Identify which cell holds the provided text, then report its [X, Y] central coordinate. 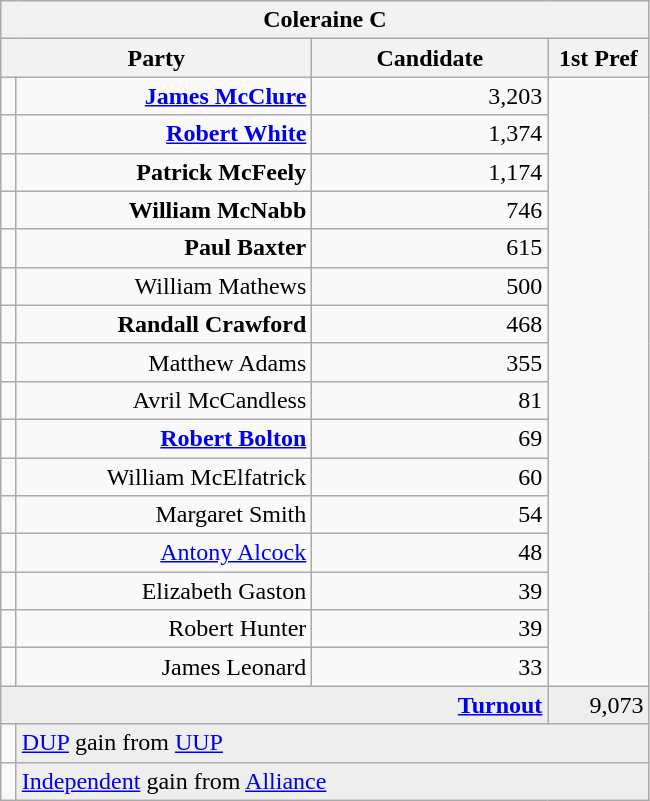
615 [430, 248]
1,174 [430, 172]
468 [430, 324]
33 [430, 667]
Coleraine C [325, 20]
Robert Hunter [164, 629]
Antony Alcock [164, 553]
Avril McCandless [164, 400]
Turnout [274, 705]
Robert Bolton [164, 438]
William Mathews [164, 286]
Randall Crawford [164, 324]
746 [430, 210]
James McClure [164, 96]
Patrick McFeely [164, 172]
James Leonard [164, 667]
60 [430, 477]
William McElfatrick [164, 477]
1st Pref [598, 58]
500 [430, 286]
Robert White [164, 134]
355 [430, 362]
Elizabeth Gaston [164, 591]
1,374 [430, 134]
69 [430, 438]
Party [156, 58]
Candidate [430, 58]
Matthew Adams [164, 362]
9,073 [598, 705]
DUP gain from UUP [332, 743]
Paul Baxter [164, 248]
Margaret Smith [164, 515]
48 [430, 553]
54 [430, 515]
William McNabb [164, 210]
81 [430, 400]
Independent gain from Alliance [332, 781]
3,203 [430, 96]
